From the cell containing the given text, extract its center point as (X, Y) coordinate. 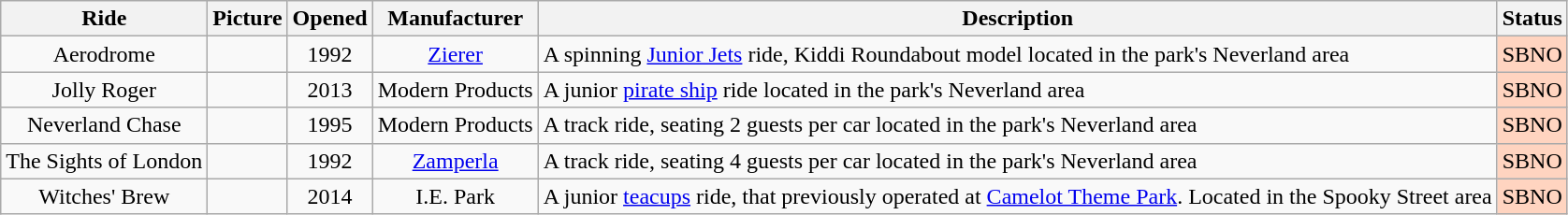
Ride (105, 19)
Witches' Brew (105, 196)
Status (1532, 19)
Zierer (455, 54)
Zamperla (455, 161)
I.E. Park (455, 196)
Aerodrome (105, 54)
A track ride, seating 4 guests per car located in the park's Neverland area (1018, 161)
A junior pirate ship ride located in the park's Neverland area (1018, 90)
Manufacturer (455, 19)
Jolly Roger (105, 90)
Picture (247, 19)
Neverland Chase (105, 125)
2014 (329, 196)
A junior teacups ride, that previously operated at Camelot Theme Park. Located in the Spooky Street area (1018, 196)
A track ride, seating 2 guests per car located in the park's Neverland area (1018, 125)
1995 (329, 125)
2013 (329, 90)
Opened (329, 19)
A spinning Junior Jets ride, Kiddi Roundabout model located in the park's Neverland area (1018, 54)
The Sights of London (105, 161)
Description (1018, 19)
